Determine the [x, y] coordinate at the center of the cell enclosing the given text.  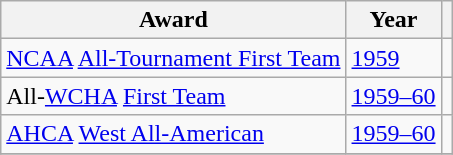
Award [174, 20]
1959 [394, 58]
NCAA All-Tournament First Team [174, 58]
All-WCHA First Team [174, 96]
Year [394, 20]
AHCA West All-American [174, 134]
